Output the [x, y] coordinate of the center of the cell containing the given text.  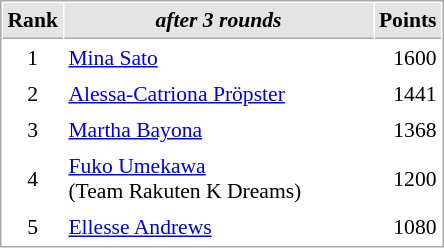
Fuko Umekawa(Team Rakuten K Dreams) [218, 178]
Ellesse Andrews [218, 227]
1080 [408, 227]
Mina Sato [218, 57]
4 [32, 178]
Alessa-Catriona Pröpster [218, 93]
Martha Bayona [218, 129]
Rank [32, 21]
Points [408, 21]
1 [32, 57]
5 [32, 227]
after 3 rounds [218, 21]
1441 [408, 93]
3 [32, 129]
1200 [408, 178]
1600 [408, 57]
2 [32, 93]
1368 [408, 129]
